For the text-containing cell, return its midpoint in (X, Y) coordinate format. 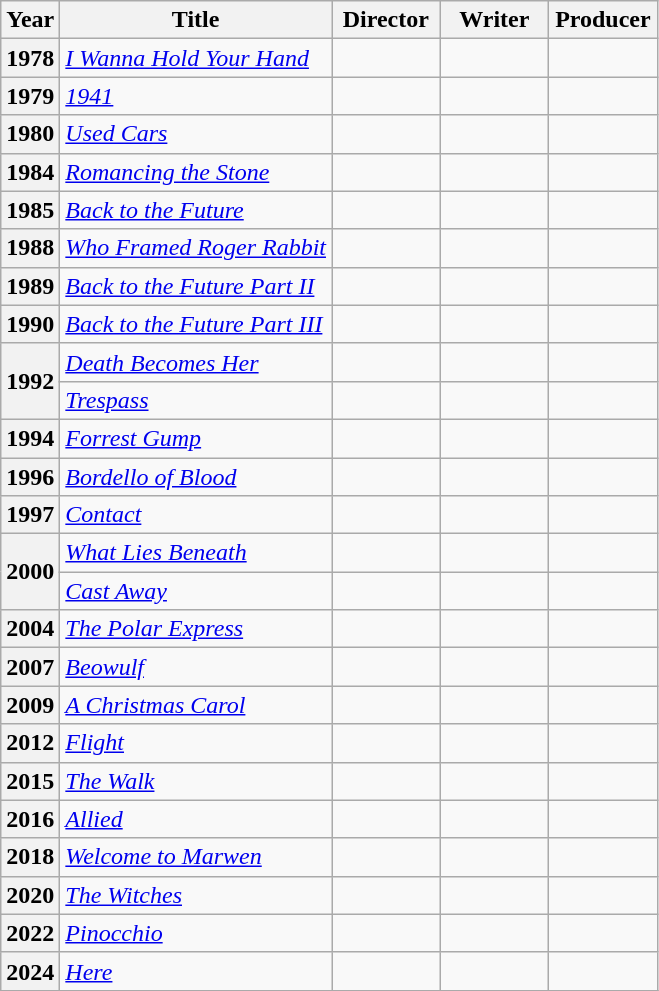
Romancing the Stone (196, 172)
Pinocchio (196, 933)
Used Cars (196, 134)
1992 (30, 381)
The Witches (196, 895)
I Wanna Hold Your Hand (196, 58)
1994 (30, 438)
Forrest Gump (196, 438)
Allied (196, 819)
1985 (30, 210)
Here (196, 971)
2020 (30, 895)
2009 (30, 705)
1979 (30, 96)
Writer (494, 20)
1990 (30, 324)
2024 (30, 971)
2000 (30, 572)
What Lies Beneath (196, 553)
Death Becomes Her (196, 362)
2012 (30, 743)
1941 (196, 96)
1997 (30, 515)
The Polar Express (196, 629)
2022 (30, 933)
Contact (196, 515)
Producer (604, 20)
A Christmas Carol (196, 705)
Title (196, 20)
Back to the Future Part II (196, 286)
1984 (30, 172)
2015 (30, 781)
2016 (30, 819)
The Walk (196, 781)
1996 (30, 477)
Year (30, 20)
Back to the Future (196, 210)
1988 (30, 248)
Bordello of Blood (196, 477)
1989 (30, 286)
Who Framed Roger Rabbit (196, 248)
Welcome to Marwen (196, 857)
1980 (30, 134)
1978 (30, 58)
Flight (196, 743)
Cast Away (196, 591)
Trespass (196, 400)
2004 (30, 629)
Beowulf (196, 667)
Back to the Future Part III (196, 324)
2018 (30, 857)
2007 (30, 667)
Director (386, 20)
